Pinpoint the cell where the given text exists, returning its [x, y] midpoint coordinate. 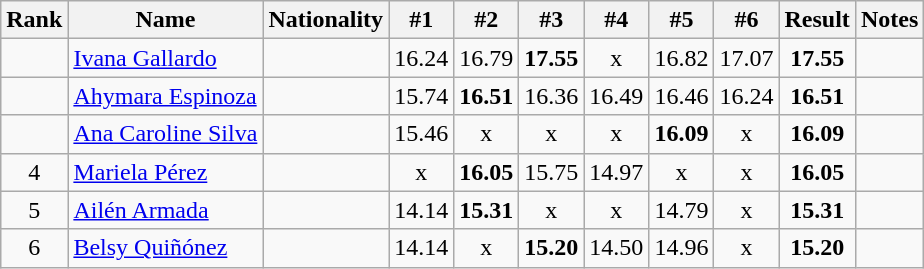
6 [34, 248]
#1 [422, 20]
5 [34, 210]
16.49 [616, 96]
Belsy Quiñónez [166, 248]
Ivana Gallardo [166, 58]
Notes [889, 20]
16.36 [552, 96]
Result [817, 20]
#2 [486, 20]
17.07 [746, 58]
#6 [746, 20]
Rank [34, 20]
14.79 [682, 210]
14.96 [682, 248]
Ahymara Espinoza [166, 96]
Mariela Pérez [166, 172]
Ana Caroline Silva [166, 134]
Nationality [326, 20]
15.75 [552, 172]
14.50 [616, 248]
15.46 [422, 134]
15.74 [422, 96]
4 [34, 172]
Ailén Armada [166, 210]
16.46 [682, 96]
16.82 [682, 58]
16.79 [486, 58]
Name [166, 20]
#4 [616, 20]
14.97 [616, 172]
#5 [682, 20]
#3 [552, 20]
